Detect which cell encompasses the target text, then output its [x, y] center coordinate. 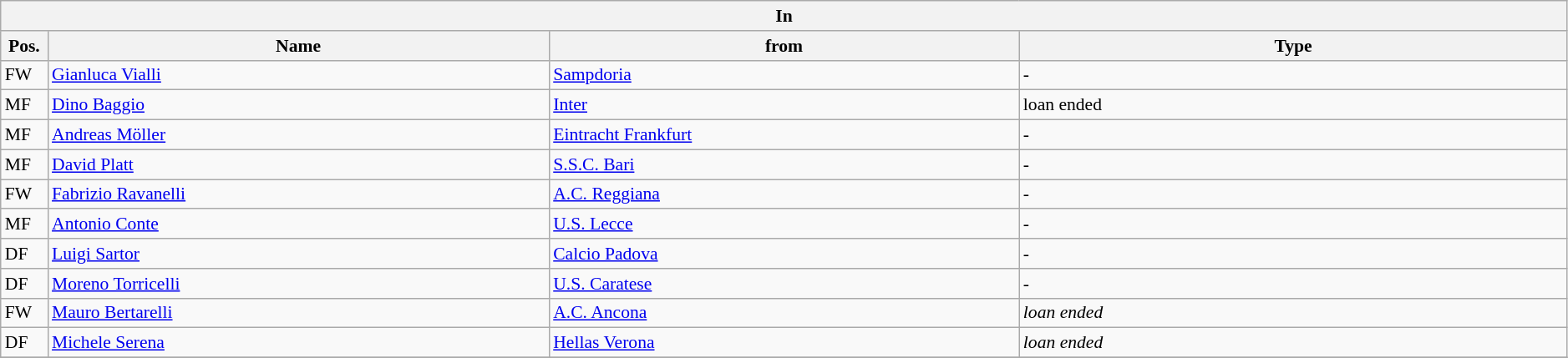
U.S. Lecce [784, 224]
In [784, 16]
Gianluca Vialli [298, 75]
from [784, 46]
A.C. Reggiana [784, 194]
Antonio Conte [298, 224]
Hellas Verona [784, 343]
Michele Serena [298, 343]
Type [1293, 46]
Eintracht Frankfurt [784, 135]
Dino Baggio [298, 105]
Pos. [24, 46]
S.S.C. Bari [784, 164]
Moreno Torricelli [298, 284]
Calcio Padova [784, 254]
Fabrizio Ravanelli [298, 194]
Mauro Bertarelli [298, 313]
Andreas Möller [298, 135]
Sampdoria [784, 75]
Inter [784, 105]
A.C. Ancona [784, 313]
David Platt [298, 164]
Luigi Sartor [298, 254]
U.S. Caratese [784, 284]
Name [298, 46]
